Return the (x, y) coordinate for the center point of the cell that contains the specified text.  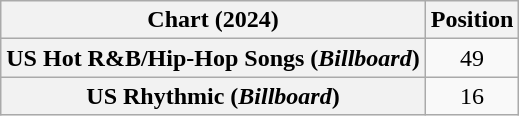
16 (472, 96)
Chart (2024) (213, 20)
US Rhythmic (Billboard) (213, 96)
US Hot R&B/Hip-Hop Songs (Billboard) (213, 58)
Position (472, 20)
49 (472, 58)
